Detect which cell encompasses the target text, then output its [x, y] center coordinate. 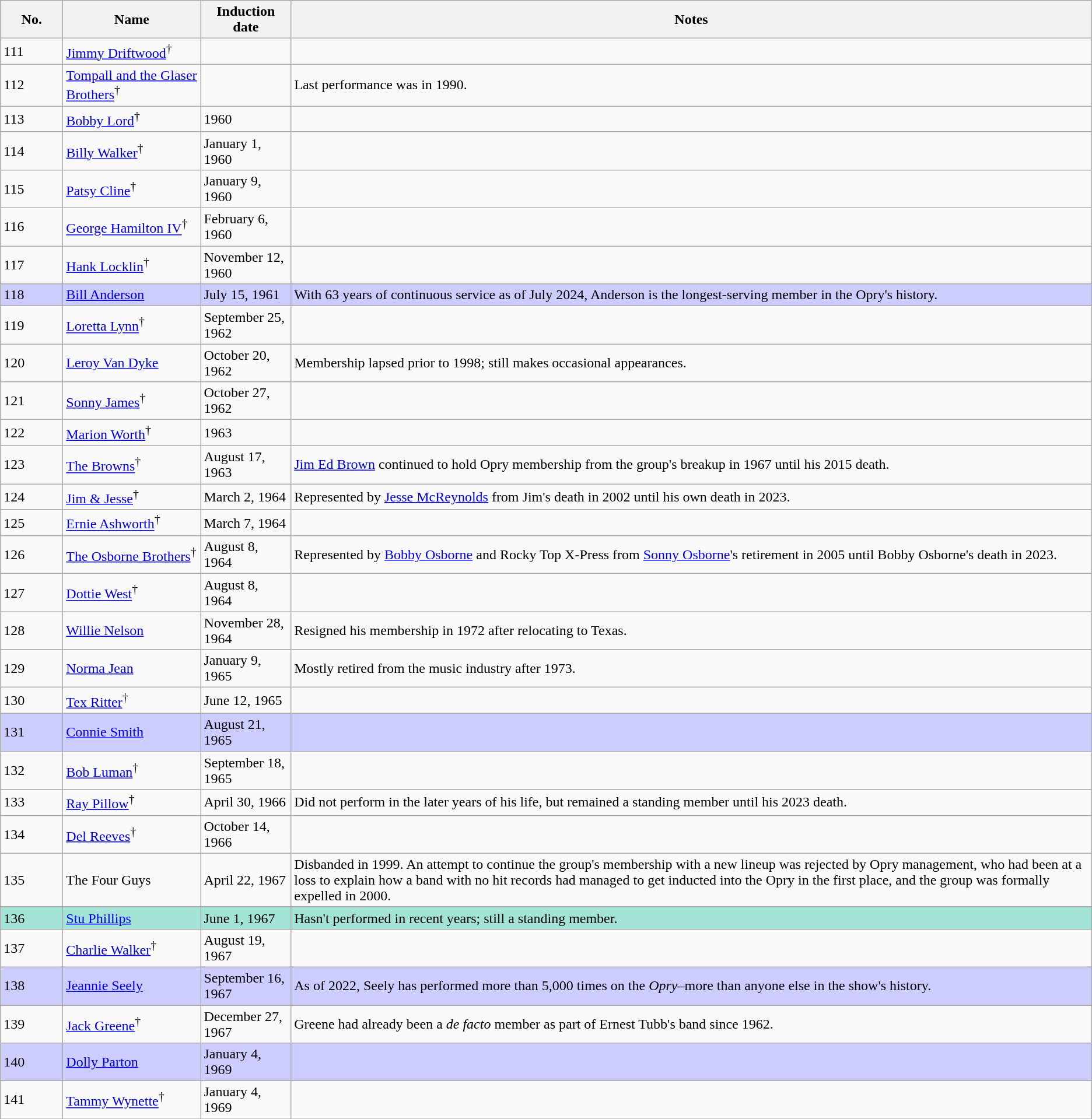
Loretta Lynn† [132, 325]
December 27, 1967 [246, 1024]
139 [32, 1024]
July 15, 1961 [246, 295]
115 [32, 189]
The Osborne Brothers† [132, 555]
134 [32, 834]
Tompall and the Glaser Brothers† [132, 85]
135 [32, 880]
127 [32, 592]
113 [32, 119]
June 1, 1967 [246, 918]
Del Reeves† [132, 834]
114 [32, 150]
118 [32, 295]
October 27, 1962 [246, 401]
119 [32, 325]
August 19, 1967 [246, 948]
138 [32, 985]
Willie Nelson [132, 631]
Jim Ed Brown continued to hold Opry membership from the group's breakup in 1967 until his 2015 death. [691, 465]
133 [32, 802]
Bobby Lord† [132, 119]
Notes [691, 20]
116 [32, 227]
128 [32, 631]
George Hamilton IV† [132, 227]
With 63 years of continuous service as of July 2024, Anderson is the longest-serving member in the Opry's history. [691, 295]
Membership lapsed prior to 1998; still makes occasional appearances. [691, 363]
121 [32, 401]
131 [32, 732]
Connie Smith [132, 732]
124 [32, 497]
126 [32, 555]
1960 [246, 119]
Ernie Ashworth† [132, 522]
Stu Phillips [132, 918]
Induction date [246, 20]
September 16, 1967 [246, 985]
Jack Greene† [132, 1024]
111 [32, 51]
March 2, 1964 [246, 497]
Hasn't performed in recent years; still a standing member. [691, 918]
120 [32, 363]
No. [32, 20]
Sonny James† [132, 401]
August 21, 1965 [246, 732]
Dolly Parton [132, 1062]
125 [32, 522]
141 [32, 1100]
Jimmy Driftwood† [132, 51]
Tammy Wynette† [132, 1100]
137 [32, 948]
September 25, 1962 [246, 325]
Last performance was in 1990. [691, 85]
Dottie West† [132, 592]
October 14, 1966 [246, 834]
Did not perform in the later years of his life, but remained a standing member until his 2023 death. [691, 802]
January 9, 1965 [246, 668]
The Four Guys [132, 880]
June 12, 1965 [246, 701]
March 7, 1964 [246, 522]
Name [132, 20]
Ray Pillow† [132, 802]
Bob Luman† [132, 771]
Tex Ritter† [132, 701]
April 22, 1967 [246, 880]
February 6, 1960 [246, 227]
117 [32, 265]
November 28, 1964 [246, 631]
Leroy Van Dyke [132, 363]
Norma Jean [132, 668]
Represented by Jesse McReynolds from Jim's death in 2002 until his own death in 2023. [691, 497]
September 18, 1965 [246, 771]
August 17, 1963 [246, 465]
Jim & Jesse† [132, 497]
136 [32, 918]
Jeannie Seely [132, 985]
January 1, 1960 [246, 150]
As of 2022, Seely has performed more than 5,000 times on the Opry–more than anyone else in the show's history. [691, 985]
Greene had already been a de facto member as part of Ernest Tubb's band since 1962. [691, 1024]
October 20, 1962 [246, 363]
112 [32, 85]
Billy Walker† [132, 150]
January 9, 1960 [246, 189]
123 [32, 465]
The Browns† [132, 465]
Hank Locklin† [132, 265]
129 [32, 668]
Mostly retired from the music industry after 1973. [691, 668]
Marion Worth† [132, 433]
Charlie Walker† [132, 948]
Bill Anderson [132, 295]
Patsy Cline† [132, 189]
November 12, 1960 [246, 265]
Represented by Bobby Osborne and Rocky Top X-Press from Sonny Osborne's retirement in 2005 until Bobby Osborne's death in 2023. [691, 555]
Resigned his membership in 1972 after relocating to Texas. [691, 631]
130 [32, 701]
122 [32, 433]
140 [32, 1062]
132 [32, 771]
1963 [246, 433]
April 30, 1966 [246, 802]
